Detect which cell encompasses the target text, then output its (X, Y) center coordinate. 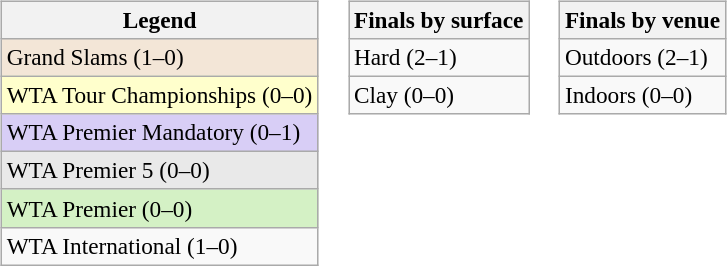
Outdoors (2–1) (642, 57)
WTA Premier Mandatory (0–1) (160, 133)
WTA Premier 5 (0–0) (160, 171)
Finals by venue (642, 20)
Grand Slams (1–0) (160, 57)
Legend (160, 20)
Finals by surface (439, 20)
WTA Tour Championships (0–0) (160, 95)
Clay (0–0) (439, 95)
Indoors (0–0) (642, 95)
WTA Premier (0–0) (160, 208)
Hard (2–1) (439, 57)
WTA International (1–0) (160, 246)
